Detect which cell encompasses the target text, then output its [x, y] center coordinate. 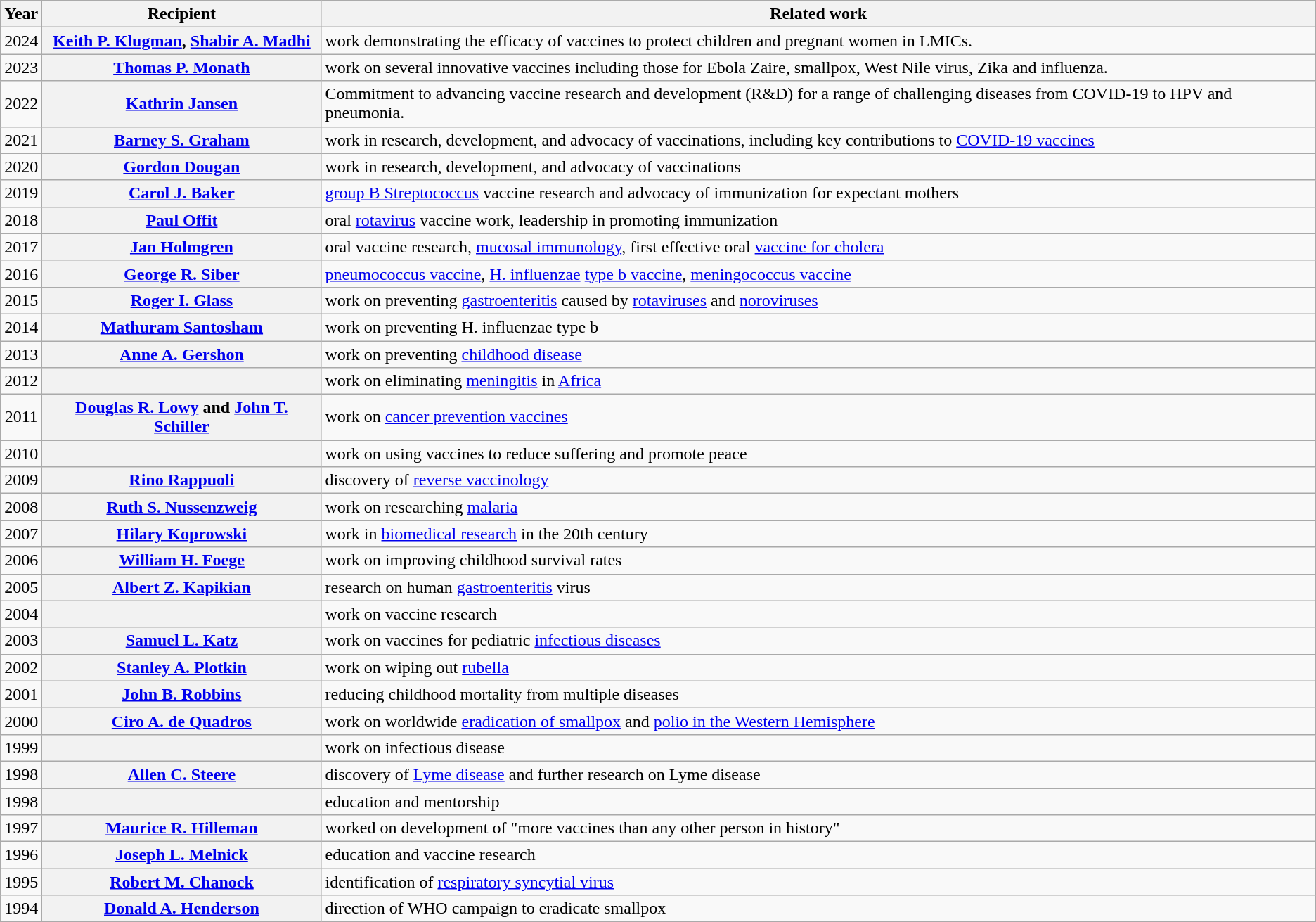
work on preventing H. influenzae type b [818, 327]
work demonstrating the efficacy of vaccines to protect children and pregnant women in LMICs. [818, 41]
Mathuram Santosham [181, 327]
work on vaccine research [818, 614]
reducing childhood mortality from multiple diseases [818, 694]
2019 [21, 193]
2004 [21, 614]
2021 [21, 140]
pneumococcus vaccine, H. influenzae type b vaccine, meningococcus vaccine [818, 274]
Rino Rappuoli [181, 480]
Keith P. Klugman, Shabir A. Madhi [181, 41]
2000 [21, 721]
oral vaccine research, mucosal immunology, first effective oral vaccine for cholera [818, 247]
2005 [21, 587]
William H. Foege [181, 561]
1994 [21, 909]
2023 [21, 68]
2012 [21, 381]
discovery of reverse vaccinology [818, 480]
Ciro A. de Quadros [181, 721]
1997 [21, 828]
2007 [21, 534]
direction of WHO campaign to eradicate smallpox [818, 909]
Recipient [181, 14]
work on worldwide eradication of smallpox and polio in the Western Hemisphere [818, 721]
2016 [21, 274]
work on preventing gastroenteritis caused by rotaviruses and noroviruses [818, 300]
Barney S. Graham [181, 140]
Douglas R. Lowy and John T. Schiller [181, 418]
Jan Holmgren [181, 247]
John B. Robbins [181, 694]
work in research, development, and advocacy of vaccinations, including key contributions to COVID-19 vaccines [818, 140]
Samuel L. Katz [181, 641]
Stanley A. Plotkin [181, 667]
work on infectious disease [818, 748]
Maurice R. Hilleman [181, 828]
discovery of Lyme disease and further research on Lyme disease [818, 774]
research on human gastroenteritis virus [818, 587]
Gordon Dougan [181, 167]
work on improving childhood survival rates [818, 561]
education and vaccine research [818, 855]
George R. Siber [181, 274]
worked on development of "more vaccines than any other person in history" [818, 828]
2001 [21, 694]
2022 [21, 104]
oral rotavirus vaccine work, leadership in promoting immunization [818, 220]
work on cancer prevention vaccines [818, 418]
2002 [21, 667]
2020 [21, 167]
Year [21, 14]
Robert M. Chanock [181, 882]
Related work [818, 14]
work on using vaccines to reduce suffering and promote peace [818, 454]
Hilary Koprowski [181, 534]
2008 [21, 507]
2024 [21, 41]
2017 [21, 247]
Ruth S. Nussenzweig [181, 507]
2011 [21, 418]
1999 [21, 748]
Donald A. Henderson [181, 909]
2003 [21, 641]
Roger I. Glass [181, 300]
2010 [21, 454]
2015 [21, 300]
education and mentorship [818, 801]
2014 [21, 327]
2018 [21, 220]
Carol J. Baker [181, 193]
Allen C. Steere [181, 774]
work on several innovative vaccines including those for Ebola Zaire, smallpox, West Nile virus, Zika and influenza. [818, 68]
work on eliminating meningitis in Africa [818, 381]
1996 [21, 855]
work on vaccines for pediatric infectious diseases [818, 641]
2006 [21, 561]
2013 [21, 354]
identification of respiratory syncytial virus [818, 882]
work in research, development, and advocacy of vaccinations [818, 167]
2009 [21, 480]
Thomas P. Monath [181, 68]
work on researching malaria [818, 507]
1995 [21, 882]
Commitment to advancing vaccine research and development (R&D) for a range of challenging diseases from COVID-19 to HPV and pneumonia. [818, 104]
Joseph L. Melnick [181, 855]
Paul Offit [181, 220]
group B Streptococcus vaccine research and advocacy of immunization for expectant mothers [818, 193]
Kathrin Jansen [181, 104]
Anne A. Gershon [181, 354]
work in biomedical research in the 20th century [818, 534]
Albert Z. Kapikian [181, 587]
work on wiping out rubella [818, 667]
work on preventing childhood disease [818, 354]
